Pinpoint the cell where the given text exists, returning its [x, y] midpoint coordinate. 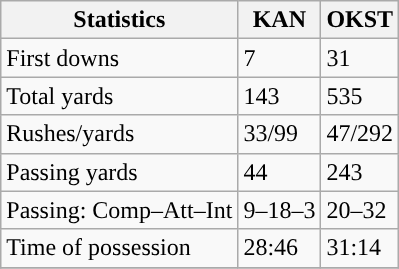
7 [280, 58]
Time of possession [120, 248]
Passing yards [120, 172]
9–18–3 [280, 210]
Total yards [120, 96]
31:14 [360, 248]
143 [280, 96]
33/99 [280, 134]
535 [360, 96]
Rushes/yards [120, 134]
First downs [120, 58]
KAN [280, 20]
OKST [360, 20]
47/292 [360, 134]
44 [280, 172]
31 [360, 58]
Statistics [120, 20]
28:46 [280, 248]
20–32 [360, 210]
243 [360, 172]
Passing: Comp–Att–Int [120, 210]
